Identify which cell holds the provided text, then report its [x, y] central coordinate. 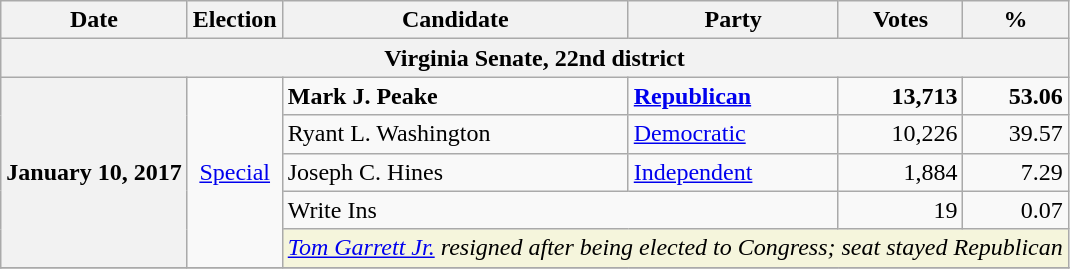
1,884 [900, 172]
Write Ins [560, 210]
19 [900, 210]
Date [94, 20]
Candidate [455, 20]
Tom Garrett Jr. resigned after being elected to Congress; seat stayed Republican [675, 248]
7.29 [1016, 172]
Joseph C. Hines [455, 172]
% [1016, 20]
Virginia Senate, 22nd district [535, 58]
Special [234, 172]
Election [234, 20]
Independent [733, 172]
Democratic [733, 134]
January 10, 2017 [94, 172]
Mark J. Peake [455, 96]
Party [733, 20]
0.07 [1016, 210]
Republican [733, 96]
10,226 [900, 134]
13,713 [900, 96]
Ryant L. Washington [455, 134]
53.06 [1016, 96]
Votes [900, 20]
39.57 [1016, 134]
